Pinpoint the cell where the given text exists, returning its [X, Y] midpoint coordinate. 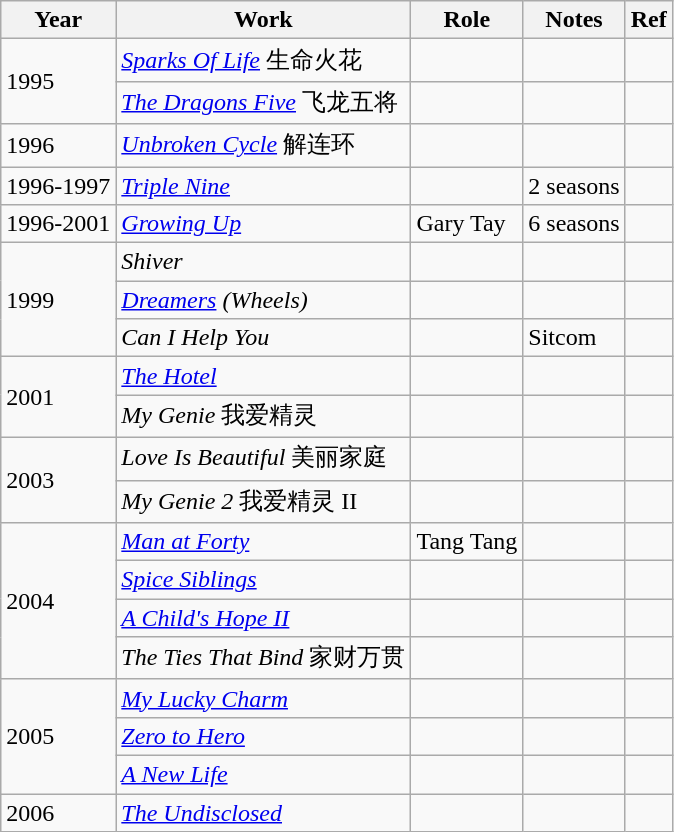
Sitcom [574, 338]
Shiver [264, 262]
Notes [574, 20]
Spice Siblings [264, 580]
2005 [58, 736]
Love Is Beautiful 美丽家庭 [264, 458]
Tang Tang [467, 542]
Year [58, 20]
Role [467, 20]
2003 [58, 480]
Unbroken Cycle 解连环 [264, 146]
Gary Tay [467, 224]
Zero to Hero [264, 736]
1999 [58, 300]
Work [264, 20]
Dreamers (Wheels) [264, 300]
The Hotel [264, 376]
2006 [58, 813]
2 seasons [574, 185]
My Genie 我爱精灵 [264, 416]
2004 [58, 602]
My Lucky Charm [264, 698]
A Child's Hope II [264, 618]
1996 [58, 146]
6 seasons [574, 224]
Can I Help You [264, 338]
Ref [648, 20]
Man at Forty [264, 542]
1996-2001 [58, 224]
A New Life [264, 774]
My Genie 2 我爱精灵 II [264, 502]
Triple Nine [264, 185]
1996-1997 [58, 185]
The Dragons Five 飞龙五将 [264, 102]
Growing Up [264, 224]
2001 [58, 398]
The Ties That Bind 家财万贯 [264, 658]
Sparks Of Life 生命火花 [264, 60]
The Undisclosed [264, 813]
1995 [58, 82]
